Scan for the cell matching the given text and deliver its (X, Y) coordinate at center. 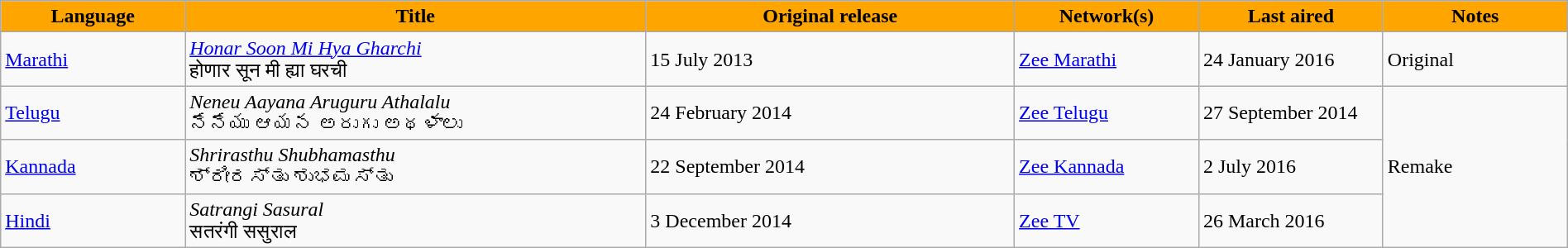
Kannada (93, 167)
Shrirasthu Shubhamasthu ಶ್ರೀರಸ್ತು ಶುಭಮಸ್ತು (415, 167)
Telugu (93, 112)
Last aired (1290, 17)
Original release (830, 17)
22 September 2014 (830, 167)
24 February 2014 (830, 112)
Zee Telugu (1107, 112)
Remake (1475, 167)
Zee Marathi (1107, 60)
24 January 2016 (1290, 60)
Neneu Aayana Aruguru Athalalu నేనేయు ఆయన అరుగు అథళాలు (415, 112)
Network(s) (1107, 17)
Title (415, 17)
Marathi (93, 60)
26 March 2016 (1290, 220)
Original (1475, 60)
Language (93, 17)
Zee Kannada (1107, 167)
2 July 2016 (1290, 167)
Satrangi Sasural सतरंगी ससुराल (415, 220)
Hindi (93, 220)
Zee TV (1107, 220)
15 July 2013 (830, 60)
Honar Soon Mi Hya Gharchi होणार सून मी ह्या घरची (415, 60)
3 December 2014 (830, 220)
Notes (1475, 17)
27 September 2014 (1290, 112)
